Pinpoint the cell where the given text exists, returning its [X, Y] midpoint coordinate. 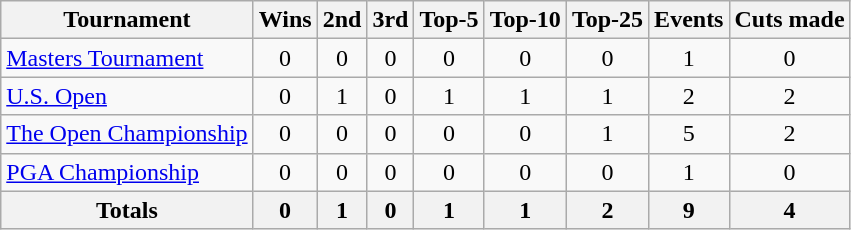
Top-25 [607, 20]
Events [689, 20]
PGA Championship [127, 172]
4 [790, 210]
Tournament [127, 20]
5 [689, 134]
3rd [390, 20]
Totals [127, 210]
Top-10 [525, 20]
9 [689, 210]
Top-5 [449, 20]
U.S. Open [127, 96]
The Open Championship [127, 134]
Cuts made [790, 20]
2nd [342, 20]
Masters Tournament [127, 58]
Wins [285, 20]
